Return [X, Y] of the center of cell containing provided text 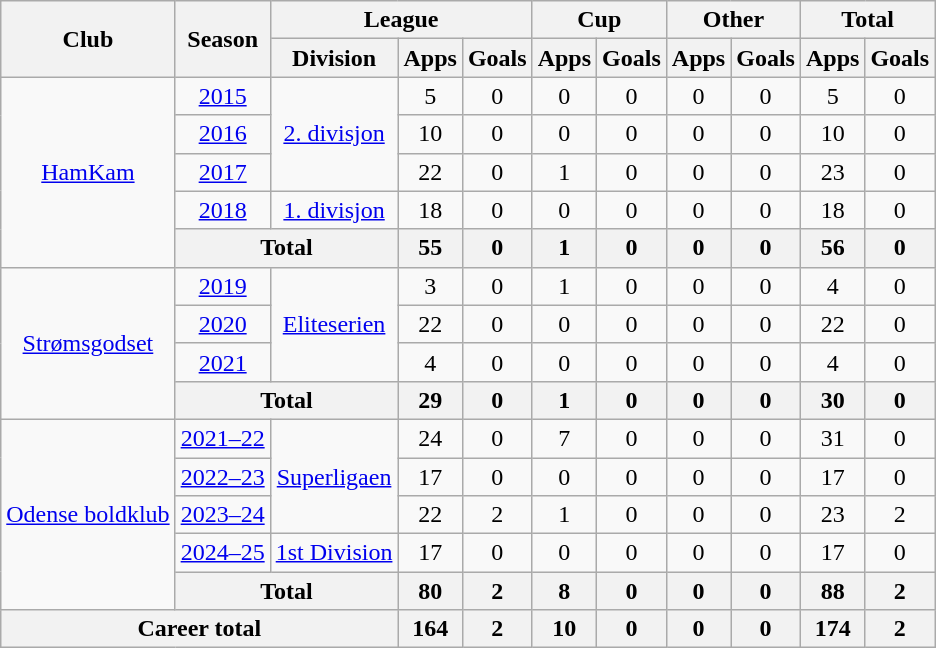
8 [564, 591]
88 [832, 591]
Career total [200, 629]
2024–25 [222, 553]
56 [832, 248]
2022–23 [222, 477]
Superligaen [334, 476]
Eliteserien [334, 324]
Season [222, 39]
Division [334, 58]
2015 [222, 96]
Other [733, 20]
24 [430, 438]
1st Division [334, 553]
31 [832, 438]
2020 [222, 324]
Strømsgodset [88, 343]
80 [430, 591]
2018 [222, 210]
164 [430, 629]
Odense boldklub [88, 514]
League [401, 20]
2. divisjon [334, 134]
HamKam [88, 172]
29 [430, 400]
55 [430, 248]
174 [832, 629]
2021–22 [222, 438]
30 [832, 400]
2016 [222, 134]
2019 [222, 286]
3 [430, 286]
2021 [222, 362]
2017 [222, 172]
1. divisjon [334, 210]
7 [564, 438]
2023–24 [222, 515]
Club [88, 39]
Cup [599, 20]
